Capture the cell that displays the provided text and extract its [x, y] central coordinate. 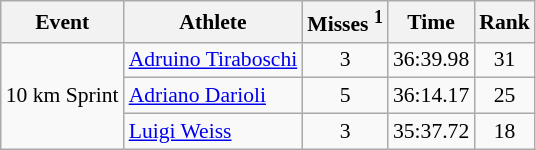
36:14.17 [431, 96]
35:37.72 [431, 132]
Event [62, 22]
18 [504, 132]
5 [345, 96]
36:39.98 [431, 60]
31 [504, 60]
10 km Sprint [62, 96]
25 [504, 96]
Adriano Darioli [214, 96]
Rank [504, 22]
Luigi Weiss [214, 132]
Time [431, 22]
Adruino Tiraboschi [214, 60]
Misses 1 [345, 22]
Athlete [214, 22]
